Scan for the cell matching the given text and deliver its (X, Y) coordinate at center. 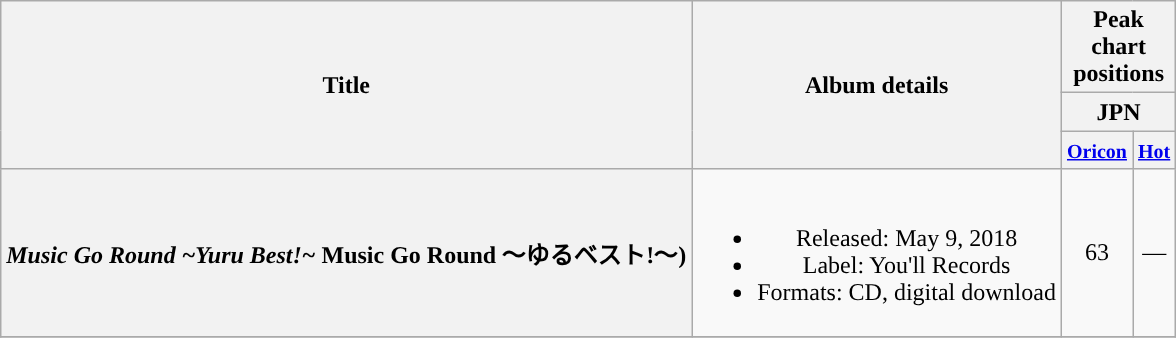
Oricon (1096, 150)
Music Go Round ~Yuru Best!~ Music Go Round ～ゆるベスト!～) (346, 252)
Released: May 9, 2018Label: You'll RecordsFormats: CD, digital download (877, 252)
63 (1096, 252)
Hot (1154, 150)
— (1154, 252)
JPN (1118, 112)
Album details (877, 85)
Peak chart positions (1118, 47)
Title (346, 85)
